Output the [X, Y] coordinate of the center of the cell containing the given text.  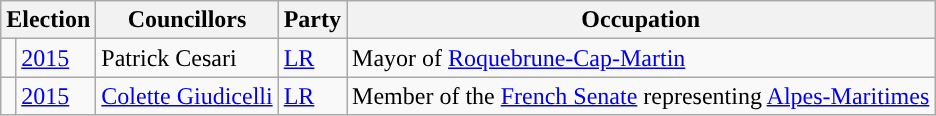
Mayor of Roquebrune-Cap-Martin [641, 58]
Occupation [641, 20]
Party [312, 20]
Member of the French Senate representing Alpes-Maritimes [641, 96]
Councillors [187, 20]
Election [48, 20]
Colette Giudicelli [187, 96]
Patrick Cesari [187, 58]
